Determine the (x, y) coordinate at the center of the cell enclosing the given text.  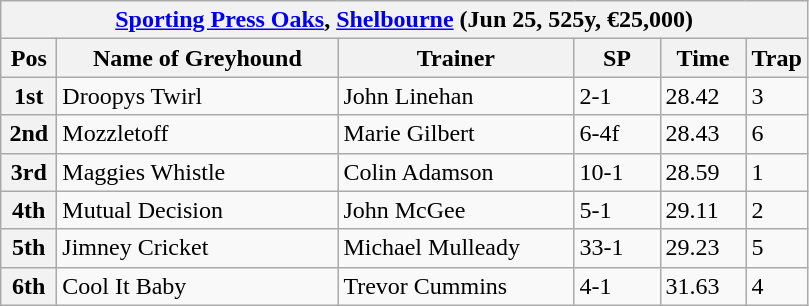
Trap (776, 58)
10-1 (617, 172)
Time (703, 58)
4 (776, 286)
Name of Greyhound (198, 58)
1 (776, 172)
29.23 (703, 248)
Trainer (456, 58)
Droopys Twirl (198, 96)
31.63 (703, 286)
SP (617, 58)
6th (29, 286)
Michael Mulleady (456, 248)
Mutual Decision (198, 210)
2nd (29, 134)
Jimney Cricket (198, 248)
3rd (29, 172)
John Linehan (456, 96)
Colin Adamson (456, 172)
5th (29, 248)
2 (776, 210)
1st (29, 96)
John McGee (456, 210)
6-4f (617, 134)
28.43 (703, 134)
6 (776, 134)
5-1 (617, 210)
4-1 (617, 286)
3 (776, 96)
28.59 (703, 172)
4th (29, 210)
Sporting Press Oaks, Shelbourne (Jun 25, 525y, €25,000) (404, 20)
Trevor Cummins (456, 286)
28.42 (703, 96)
Mozzletoff (198, 134)
Maggies Whistle (198, 172)
5 (776, 248)
29.11 (703, 210)
Pos (29, 58)
33-1 (617, 248)
Marie Gilbert (456, 134)
2-1 (617, 96)
Cool It Baby (198, 286)
